Return (X, Y) of the center of cell containing provided text 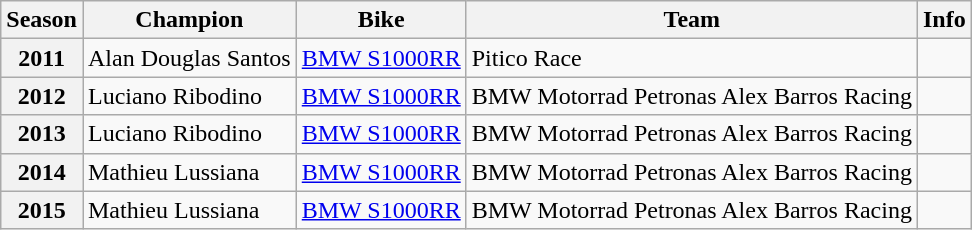
Team (692, 20)
2012 (42, 96)
2015 (42, 210)
2013 (42, 134)
Info (944, 20)
Season (42, 20)
Alan Douglas Santos (189, 58)
2011 (42, 58)
Champion (189, 20)
2014 (42, 172)
Bike (381, 20)
Pitico Race (692, 58)
